For the text-containing cell, return its midpoint in [X, Y] coordinate format. 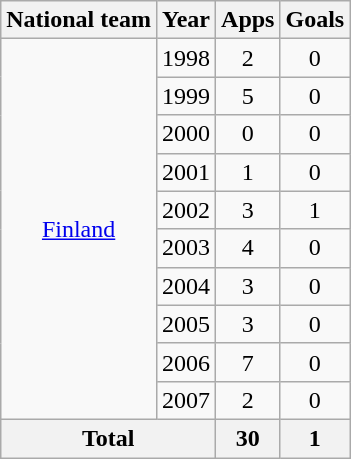
1998 [186, 58]
7 [248, 362]
Total [108, 438]
30 [248, 438]
2005 [186, 324]
Apps [248, 20]
4 [248, 248]
2001 [186, 172]
2002 [186, 210]
2004 [186, 286]
2007 [186, 400]
2006 [186, 362]
1999 [186, 96]
National team [79, 20]
2003 [186, 248]
Goals [315, 20]
Year [186, 20]
5 [248, 96]
2000 [186, 134]
Finland [79, 230]
